Scan for the cell matching the given text and deliver its [X, Y] coordinate at center. 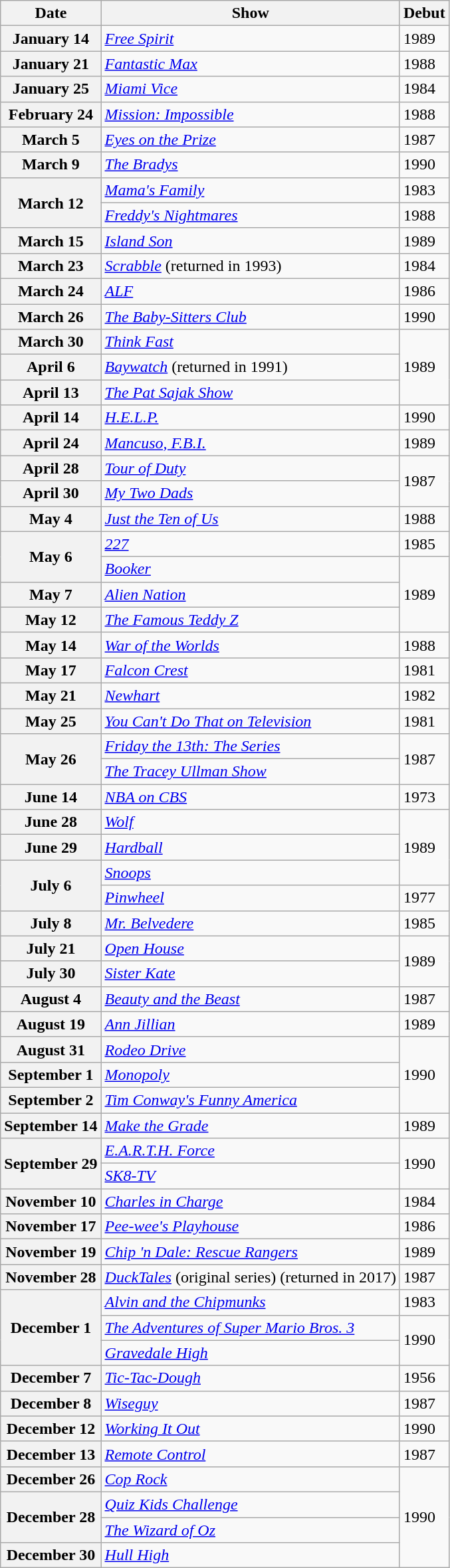
March 12 [51, 203]
June 28 [51, 822]
1977 [424, 898]
The Tracey Ullman Show [250, 772]
Friday the 13th: The Series [250, 746]
Snoops [250, 873]
Hull High [250, 1555]
April 24 [51, 443]
Newhart [250, 695]
August 19 [51, 1024]
August 4 [51, 999]
Baywatch (returned in 1991) [250, 367]
Wolf [250, 822]
SK8-TV [250, 1176]
The Adventures of Super Mario Bros. 3 [250, 1328]
Debut [424, 13]
May 21 [51, 695]
Open House [250, 948]
Pee-wee's Playhouse [250, 1227]
November 17 [51, 1227]
Island Son [250, 240]
April 14 [51, 418]
February 24 [51, 114]
December 30 [51, 1555]
January 25 [51, 89]
March 26 [51, 317]
Monopoly [250, 1075]
March 24 [51, 291]
Freddy's Nightmares [250, 215]
Booker [250, 569]
Falcon Crest [250, 670]
The Baby-Sitters Club [250, 317]
June 29 [51, 847]
My Two Dads [250, 493]
Date [51, 13]
E.A.R.T.H. Force [250, 1151]
Tic-Tac-Dough [250, 1378]
April 13 [51, 392]
March 9 [51, 165]
July 8 [51, 923]
August 31 [51, 1049]
April 28 [51, 468]
Ann Jillian [250, 1024]
July 6 [51, 885]
Mancuso, F.B.I. [250, 443]
Mr. Belvedere [250, 923]
Mama's Family [250, 190]
Sister Kate [250, 974]
Gravedale High [250, 1353]
May 12 [51, 620]
The Famous Teddy Z [250, 620]
November 28 [51, 1277]
July 21 [51, 948]
Quiz Kids Challenge [250, 1504]
ALF [250, 291]
Chip 'n Dale: Rescue Rangers [250, 1252]
April 30 [51, 493]
Free Spirit [250, 39]
Working It Out [250, 1429]
Think Fast [250, 342]
September 2 [51, 1100]
Pinwheel [250, 898]
The Wizard of Oz [250, 1529]
May 4 [51, 519]
Cop Rock [250, 1479]
1982 [424, 695]
Charles in Charge [250, 1201]
The Bradys [250, 165]
April 6 [51, 367]
September 1 [51, 1075]
December 26 [51, 1479]
Make the Grade [250, 1126]
January 21 [51, 64]
November 19 [51, 1252]
May 25 [51, 721]
May 26 [51, 759]
Alien Nation [250, 594]
1956 [424, 1378]
December 8 [51, 1403]
December 7 [51, 1378]
Alvin and the Chipmunks [250, 1302]
December 12 [51, 1429]
December 28 [51, 1517]
Rodeo Drive [250, 1049]
March 23 [51, 266]
March 30 [51, 342]
DuckTales (original series) (returned in 2017) [250, 1277]
Tim Conway's Funny America [250, 1100]
Tour of Duty [250, 468]
H.E.L.P. [250, 418]
December 1 [51, 1328]
Eyes on the Prize [250, 139]
Wiseguy [250, 1403]
May 17 [51, 670]
Beauty and the Beast [250, 999]
May 14 [51, 645]
War of the Worlds [250, 645]
March 15 [51, 240]
Fantastic Max [250, 64]
The Pat Sajak Show [250, 392]
You Can't Do That on Television [250, 721]
Mission: Impossible [250, 114]
December 13 [51, 1454]
227 [250, 544]
September 14 [51, 1126]
September 29 [51, 1164]
May 6 [51, 557]
May 7 [51, 594]
Show [250, 13]
January 14 [51, 39]
Just the Ten of Us [250, 519]
November 10 [51, 1201]
Remote Control [250, 1454]
Scrabble (returned in 1993) [250, 266]
NBA on CBS [250, 797]
March 5 [51, 139]
1973 [424, 797]
June 14 [51, 797]
July 30 [51, 974]
Hardball [250, 847]
Miami Vice [250, 89]
